Return [X, Y] of the center of cell containing provided text 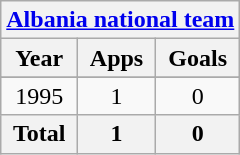
Total [40, 134]
Year [40, 58]
Apps [117, 58]
Albania national team [120, 20]
Goals [197, 58]
1995 [40, 96]
